Search for the cell housing the specified text and yield its (x, y) center coordinate. 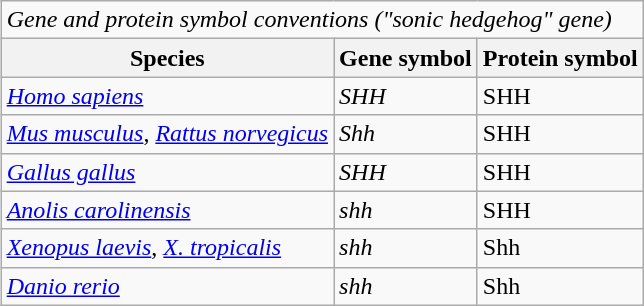
Gallus gallus (167, 172)
Homo sapiens (167, 96)
Protein symbol (560, 58)
Mus musculus, Rattus norvegicus (167, 134)
Species (167, 58)
Gene symbol (406, 58)
Anolis carolinensis (167, 210)
Xenopus laevis, X. tropicalis (167, 248)
Danio rerio (167, 286)
Gene and protein symbol conventions ("sonic hedgehog" gene) (322, 20)
